Scan for the cell matching the given text and deliver its [X, Y] coordinate at center. 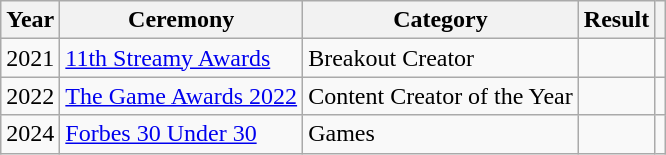
Forbes 30 Under 30 [182, 134]
The Game Awards 2022 [182, 96]
Year [30, 20]
2024 [30, 134]
Content Creator of the Year [441, 96]
2022 [30, 96]
Ceremony [182, 20]
11th Streamy Awards [182, 58]
2021 [30, 58]
Result [616, 20]
Category [441, 20]
Games [441, 134]
Breakout Creator [441, 58]
